Determine the (x, y) coordinate at the center of the cell enclosing the given text.  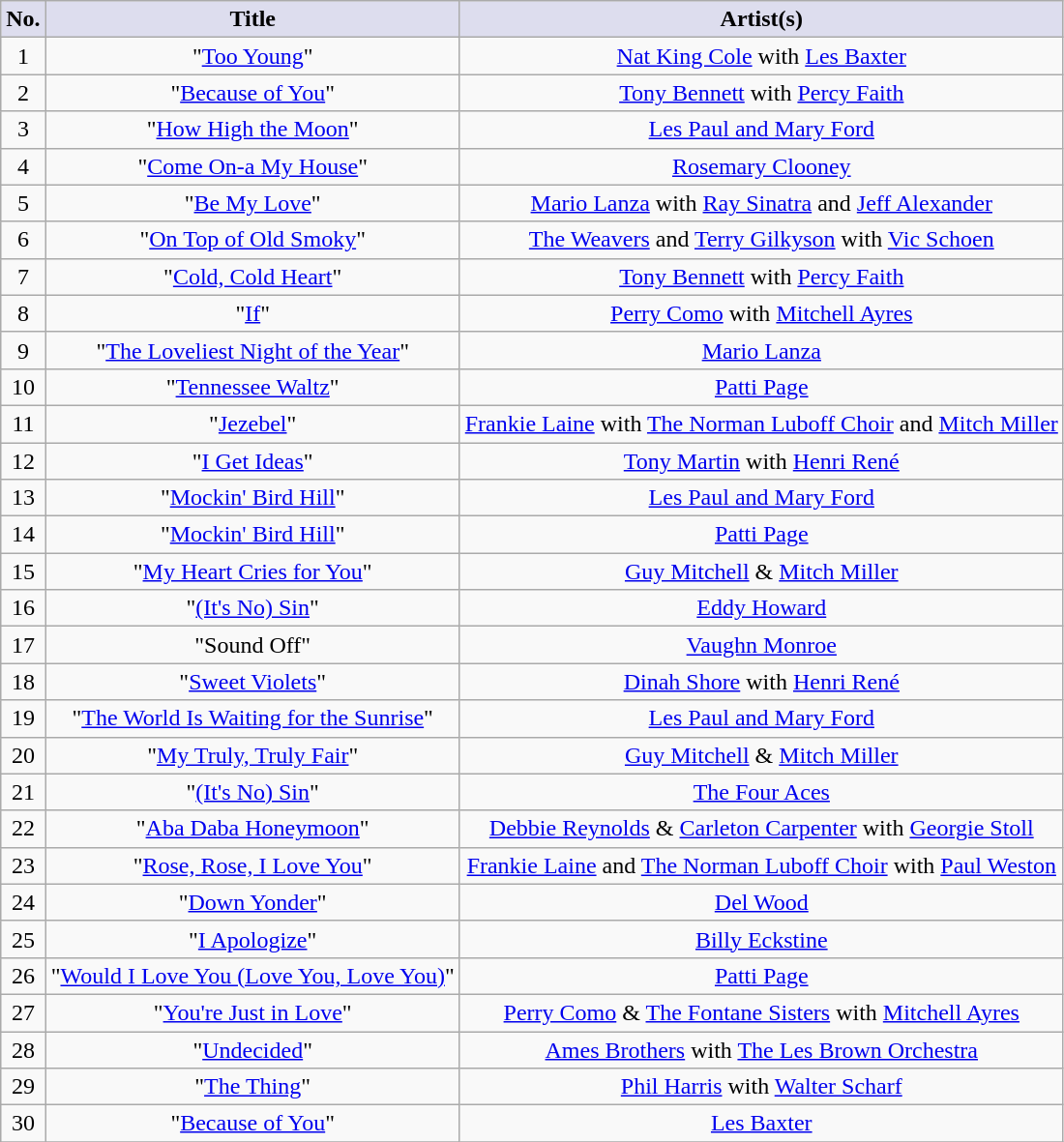
3 (23, 130)
2 (23, 93)
16 (23, 608)
9 (23, 350)
20 (23, 755)
"Come On-a My House" (252, 166)
"On Top of Old Smoky" (252, 240)
Vaughn Monroe (761, 645)
"Tennessee Waltz" (252, 387)
Les Baxter (761, 1124)
Mario Lanza with Ray Sinatra and Jeff Alexander (761, 203)
25 (23, 939)
No. (23, 19)
8 (23, 313)
Debbie Reynolds & Carleton Carpenter with Georgie Stoll (761, 829)
21 (23, 792)
Frankie Laine and The Norman Luboff Choir with Paul Weston (761, 865)
Mario Lanza (761, 350)
"My Truly, Truly Fair" (252, 755)
Phil Harris with Walter Scharf (761, 1087)
"Undecided" (252, 1049)
Artist(s) (761, 19)
1 (23, 56)
24 (23, 902)
"How High the Moon" (252, 130)
7 (23, 277)
"If" (252, 313)
"I Get Ideas" (252, 461)
14 (23, 535)
Del Wood (761, 902)
11 (23, 424)
Frankie Laine with The Norman Luboff Choir and Mitch Miller (761, 424)
"Aba Daba Honeymoon" (252, 829)
15 (23, 571)
Ames Brothers with The Les Brown Orchestra (761, 1049)
17 (23, 645)
23 (23, 865)
22 (23, 829)
Perry Como with Mitchell Ayres (761, 313)
19 (23, 718)
"Would I Love You (Love You, Love You)" (252, 976)
Rosemary Clooney (761, 166)
"Jezebel" (252, 424)
30 (23, 1124)
The Weavers and Terry Gilkyson with Vic Schoen (761, 240)
"Sweet Violets" (252, 682)
"The World Is Waiting for the Sunrise" (252, 718)
Eddy Howard (761, 608)
"Sound Off" (252, 645)
29 (23, 1087)
"I Apologize" (252, 939)
Dinah Shore with Henri René (761, 682)
Perry Como & The Fontane Sisters with Mitchell Ayres (761, 1012)
6 (23, 240)
18 (23, 682)
Nat King Cole with Les Baxter (761, 56)
4 (23, 166)
"Down Yonder" (252, 902)
Billy Eckstine (761, 939)
"The Loveliest Night of the Year" (252, 350)
"My Heart Cries for You" (252, 571)
26 (23, 976)
"Too Young" (252, 56)
27 (23, 1012)
28 (23, 1049)
13 (23, 498)
"Rose, Rose, I Love You" (252, 865)
"Be My Love" (252, 203)
The Four Aces (761, 792)
5 (23, 203)
"The Thing" (252, 1087)
"Cold, Cold Heart" (252, 277)
Title (252, 19)
"You're Just in Love" (252, 1012)
12 (23, 461)
Tony Martin with Henri René (761, 461)
10 (23, 387)
